Identify which cell holds the provided text, then report its (X, Y) central coordinate. 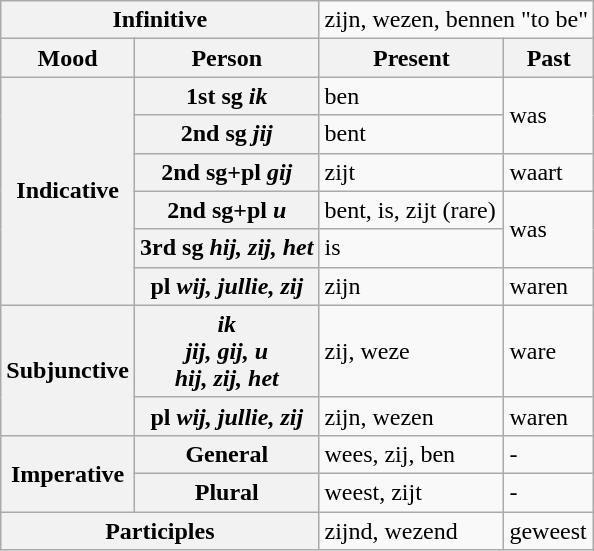
zijnd, wezend (412, 531)
zijn (412, 286)
bent, is, zijt (rare) (412, 210)
ben (412, 96)
ikjij, gij, uhij, zij, het (227, 351)
Imperative (68, 473)
Person (227, 58)
Subjunctive (68, 370)
Infinitive (160, 20)
zijn, wezen, bennen "to be" (456, 20)
zijn, wezen (412, 416)
Past (549, 58)
zij, weze (412, 351)
2nd sg+pl u (227, 210)
is (412, 248)
Indicative (68, 191)
Present (412, 58)
3rd sg hij, zij, het (227, 248)
2nd sg+pl gij (227, 172)
waart (549, 172)
ware (549, 351)
Plural (227, 492)
zijt (412, 172)
General (227, 454)
weest, zijt (412, 492)
bent (412, 134)
Mood (68, 58)
wees, zij, ben (412, 454)
1st sg ik (227, 96)
geweest (549, 531)
Participles (160, 531)
2nd sg jij (227, 134)
